Detect which cell encompasses the target text, then output its (x, y) center coordinate. 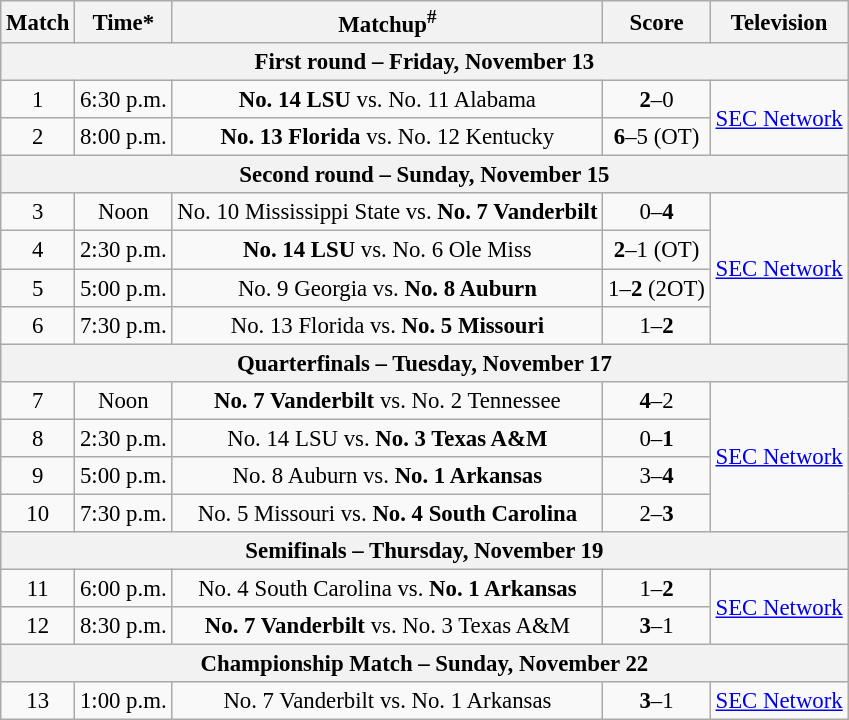
Second round – Sunday, November 15 (424, 175)
No. 14 LSU vs. No. 11 Alabama (388, 100)
8:00 p.m. (124, 137)
No. 4 South Carolina vs. No. 1 Arkansas (388, 588)
2–1 (OT) (656, 250)
8:30 p.m. (124, 626)
No. 7 Vanderbilt vs. No. 2 Tennessee (388, 400)
10 (38, 513)
1–2 (2OT) (656, 288)
6 (38, 325)
6:30 p.m. (124, 100)
7 (38, 400)
Time* (124, 22)
No. 7 Vanderbilt vs. No. 3 Texas A&M (388, 626)
No. 14 LSU vs. No. 6 Ole Miss (388, 250)
1:00 p.m. (124, 701)
1 (38, 100)
8 (38, 438)
2 (38, 137)
Quarterfinals – Tuesday, November 17 (424, 363)
3 (38, 213)
No. 9 Georgia vs. No. 8 Auburn (388, 288)
6:00 p.m. (124, 588)
No. 10 Mississippi State vs. No. 7 Vanderbilt (388, 213)
Television (779, 22)
No. 7 Vanderbilt vs. No. 1 Arkansas (388, 701)
Championship Match – Sunday, November 22 (424, 664)
No. 8 Auburn vs. No. 1 Arkansas (388, 476)
11 (38, 588)
Semifinals – Thursday, November 19 (424, 551)
No. 14 LSU vs. No. 3 Texas A&M (388, 438)
No. 13 Florida vs. No. 12 Kentucky (388, 137)
4–2 (656, 400)
First round – Friday, November 13 (424, 62)
5 (38, 288)
No. 5 Missouri vs. No. 4 South Carolina (388, 513)
Score (656, 22)
0–4 (656, 213)
3–4 (656, 476)
2–0 (656, 100)
0–1 (656, 438)
4 (38, 250)
9 (38, 476)
6–5 (OT) (656, 137)
2–3 (656, 513)
No. 13 Florida vs. No. 5 Missouri (388, 325)
13 (38, 701)
12 (38, 626)
Matchup# (388, 22)
Match (38, 22)
